For the text-containing cell, return its midpoint in [X, Y] coordinate format. 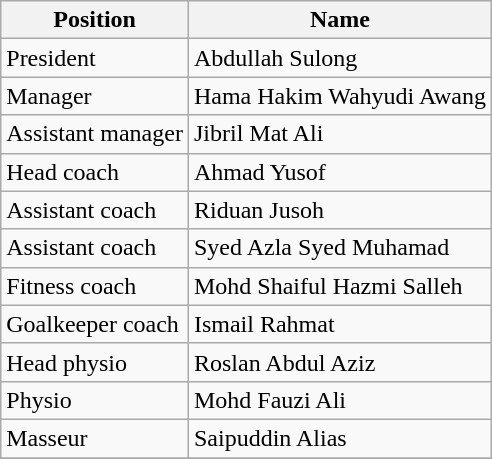
Manager [95, 96]
Name [340, 20]
Fitness coach [95, 286]
Mohd Shaiful Hazmi Salleh [340, 286]
Ismail Rahmat [340, 324]
Riduan Jusoh [340, 210]
Syed Azla Syed Muhamad [340, 248]
Goalkeeper coach [95, 324]
Saipuddin Alias [340, 438]
Head coach [95, 172]
Jibril Mat Ali [340, 134]
Masseur [95, 438]
President [95, 58]
Roslan Abdul Aziz [340, 362]
Assistant manager [95, 134]
Hama Hakim Wahyudi Awang [340, 96]
Head physio [95, 362]
Ahmad Yusof [340, 172]
Abdullah Sulong [340, 58]
Mohd Fauzi Ali [340, 400]
Position [95, 20]
Physio [95, 400]
